Detect which cell encompasses the target text, then output its (X, Y) center coordinate. 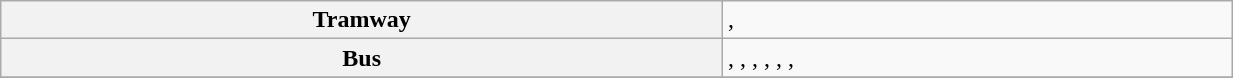
, , , , , , (978, 58)
Bus (362, 58)
Tramway (362, 20)
, (978, 20)
